Return the (x, y) coordinate for the center point of the cell that contains the specified text.  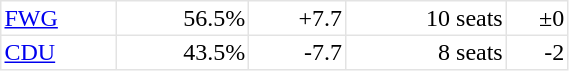
-2 (537, 52)
-7.7 (298, 52)
CDU (59, 52)
±0 (537, 18)
8 seats (426, 52)
10 seats (426, 18)
56.5% (182, 18)
FWG (59, 18)
+7.7 (298, 18)
43.5% (182, 52)
